Identify which cell holds the provided text, then report its [x, y] central coordinate. 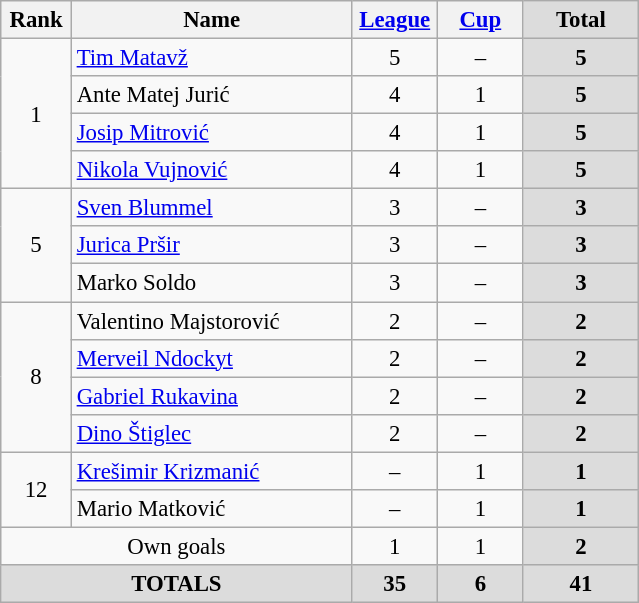
6 [481, 584]
Sven Blummel [212, 208]
Total [581, 20]
Tim Matavž [212, 58]
TOTALS [176, 584]
Cup [481, 20]
Valentino Majstorović [212, 321]
12 [36, 490]
Name [212, 20]
Marko Soldo [212, 283]
Nikola Vujnović [212, 170]
Rank [36, 20]
Gabriel Rukavina [212, 396]
41 [581, 584]
League [395, 20]
Jurica Pršir [212, 245]
Ante Matej Jurić [212, 95]
Merveil Ndockyt [212, 358]
Mario Matković [212, 509]
Krešimir Krizmanić [212, 471]
8 [36, 377]
Josip Mitrović [212, 133]
35 [395, 584]
Dino Štiglec [212, 433]
Own goals [176, 546]
